Locate the cell with the specified text and output its [x, y] center coordinate. 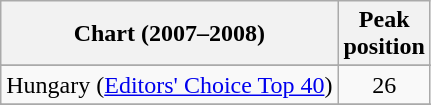
26 [384, 85]
Peakposition [384, 34]
Chart (2007–2008) [170, 34]
Hungary (Editors' Choice Top 40) [170, 85]
